Return the [x, y] coordinate for the center point of the cell that contains the specified text.  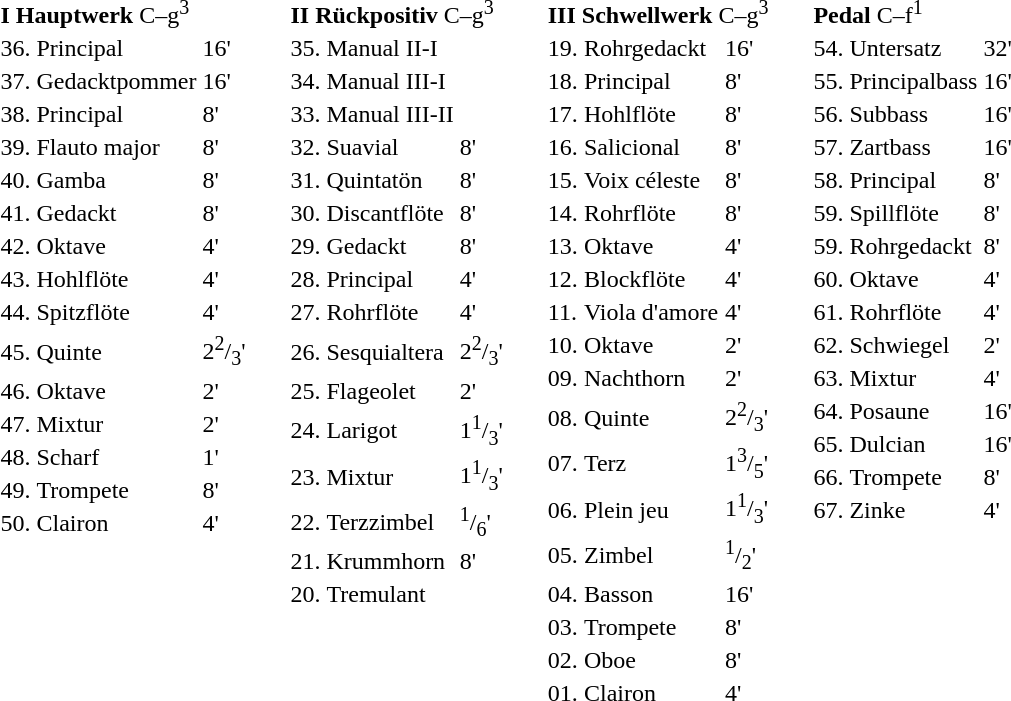
23. [306, 476]
13/5' [747, 464]
13. [562, 246]
Zimbel [651, 556]
Dulcian [914, 444]
Tremulant [390, 595]
64. [828, 411]
67. [828, 510]
Voix céleste [651, 180]
33. [306, 114]
1/6' [481, 522]
29. [306, 246]
10. [562, 345]
55. [828, 81]
11. [562, 312]
Manual III-I [390, 81]
Schwiegel [914, 345]
Manual II-I [390, 48]
Suavial [390, 147]
Posaune [914, 411]
Zartbass [914, 147]
Discantflöte [390, 213]
Quintatön [390, 180]
Manual III-II [390, 114]
Gedacktpommer [116, 81]
1/2' [747, 556]
14. [562, 213]
54. [828, 48]
19. [562, 48]
1' [224, 457]
Terzzimbel [390, 522]
Terz [651, 464]
05. [562, 556]
26. [306, 352]
Spillflöte [914, 213]
Principalbass [914, 81]
Salicional [651, 147]
63. [828, 378]
18. [562, 81]
56. [828, 114]
02. [562, 661]
Zinke [914, 510]
Untersatz [914, 48]
Subbass [914, 114]
16. [562, 147]
57. [828, 147]
34. [306, 81]
65. [828, 444]
12. [562, 279]
20. [306, 595]
58. [828, 180]
Larigot [390, 430]
09. [562, 378]
17. [562, 114]
60. [828, 279]
35. [306, 48]
Flauto major [116, 147]
24. [306, 430]
Sesquialtera [390, 352]
08. [562, 418]
Oboe [651, 661]
21. [306, 562]
Krummhorn [390, 562]
Nachthorn [651, 378]
Clairon [116, 523]
61. [828, 312]
62. [828, 345]
Plein jeu [651, 510]
Flageolet [390, 391]
03. [562, 628]
06. [562, 510]
Scharf [116, 457]
Viola d'amore [651, 312]
30. [306, 213]
28. [306, 279]
66. [828, 477]
Gamba [116, 180]
22. [306, 522]
Spitzflöte [116, 312]
31. [306, 180]
27. [306, 312]
15. [562, 180]
07. [562, 464]
Blockflöte [651, 279]
25. [306, 391]
32. [306, 147]
Basson [651, 595]
04. [562, 595]
